Return [x, y] of the center of cell containing provided text 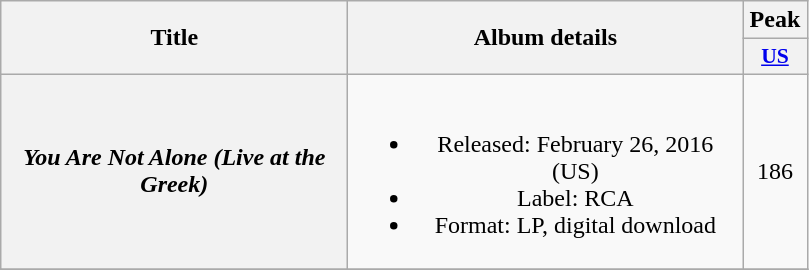
Released: February 26, 2016 (US)Label: RCAFormat: LP, digital download [546, 171]
You Are Not Alone (Live at the Greek) [174, 171]
Peak [775, 20]
Title [174, 38]
US [775, 57]
Album details [546, 38]
186 [775, 171]
